Extract the (X, Y) coordinate from the center of the cell holding the provided text.  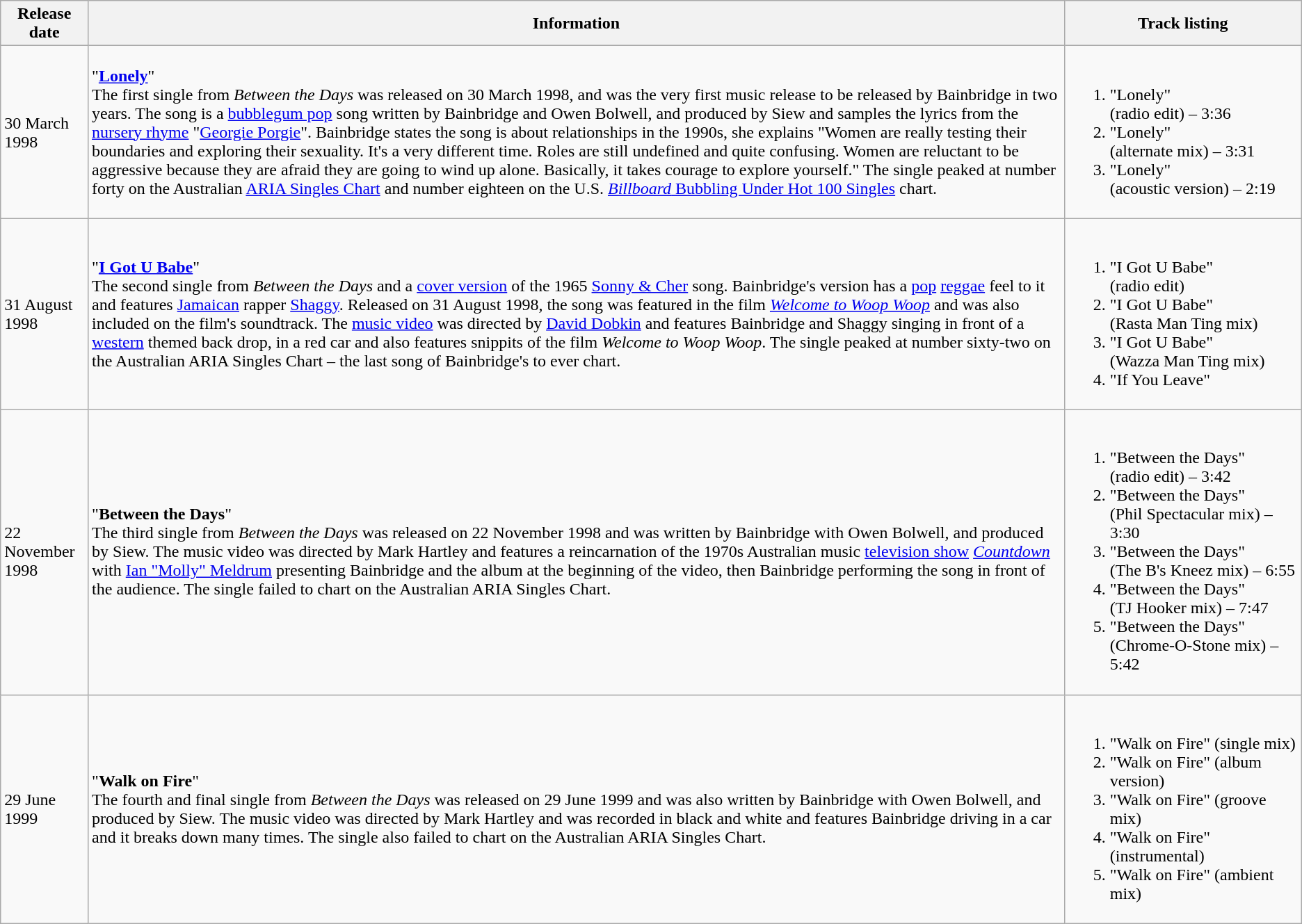
31 August 1998 (45, 314)
30 March 1998 (45, 132)
22 November 1998 (45, 552)
"Lonely" (radio edit) – 3:36"Lonely" (alternate mix) – 3:31"Lonely" (acoustic version) – 2:19 (1182, 132)
29 June 1999 (45, 809)
"Walk on Fire" (single mix)"Walk on Fire" (album version)"Walk on Fire" (groove mix)"Walk on Fire" (instrumental)"Walk on Fire" (ambient mix) (1182, 809)
Information (577, 24)
Track listing (1182, 24)
Release date (45, 24)
"I Got U Babe" (radio edit)"I Got U Babe" (Rasta Man Ting mix)"I Got U Babe" (Wazza Man Ting mix)"If You Leave" (1182, 314)
